Output the [x, y] coordinate of the center of the cell containing the given text.  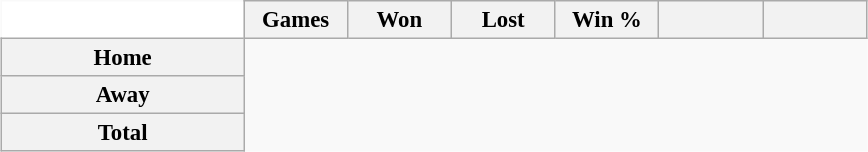
Home [123, 58]
Games [296, 20]
Win % [607, 20]
Won [399, 20]
Lost [503, 20]
Away [123, 95]
Total [123, 133]
